From the cell containing the given text, extract its center point as [X, Y] coordinate. 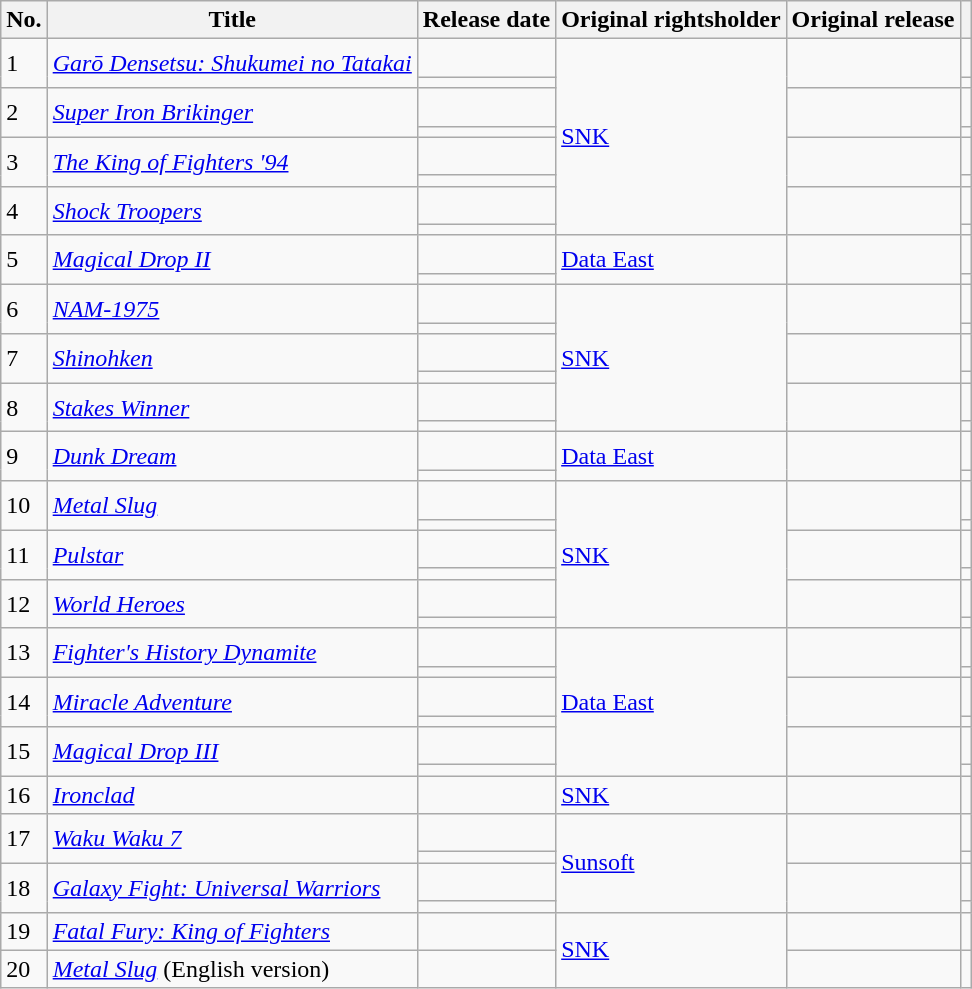
The King of Fighters '94 [232, 162]
World Heroes [232, 604]
20 [24, 969]
Dunk Dream [232, 456]
5 [24, 260]
8 [24, 408]
12 [24, 604]
11 [24, 554]
17 [24, 838]
2 [24, 112]
6 [24, 308]
Shock Troopers [232, 210]
Shinohken [232, 358]
Garō Densetsu: Shukumei no Tatakai [232, 64]
No. [24, 20]
4 [24, 210]
18 [24, 888]
Ironclad [232, 795]
Original release [873, 20]
14 [24, 702]
15 [24, 752]
19 [24, 931]
7 [24, 358]
1 [24, 64]
Sunsoft [671, 863]
Metal Slug (English version) [232, 969]
Galaxy Fight: Universal Warriors [232, 888]
Title [232, 20]
NAM-1975 [232, 308]
Original rightsholder [671, 20]
Fatal Fury: King of Fighters [232, 931]
10 [24, 506]
16 [24, 795]
Waku Waku 7 [232, 838]
3 [24, 162]
Magical Drop II [232, 260]
Fighter's History Dynamite [232, 652]
Magical Drop III [232, 752]
Stakes Winner [232, 408]
Metal Slug [232, 506]
Super Iron Brikinger [232, 112]
9 [24, 456]
Pulstar [232, 554]
Miracle Adventure [232, 702]
Release date [486, 20]
13 [24, 652]
